Capture the cell that displays the provided text and extract its (x, y) central coordinate. 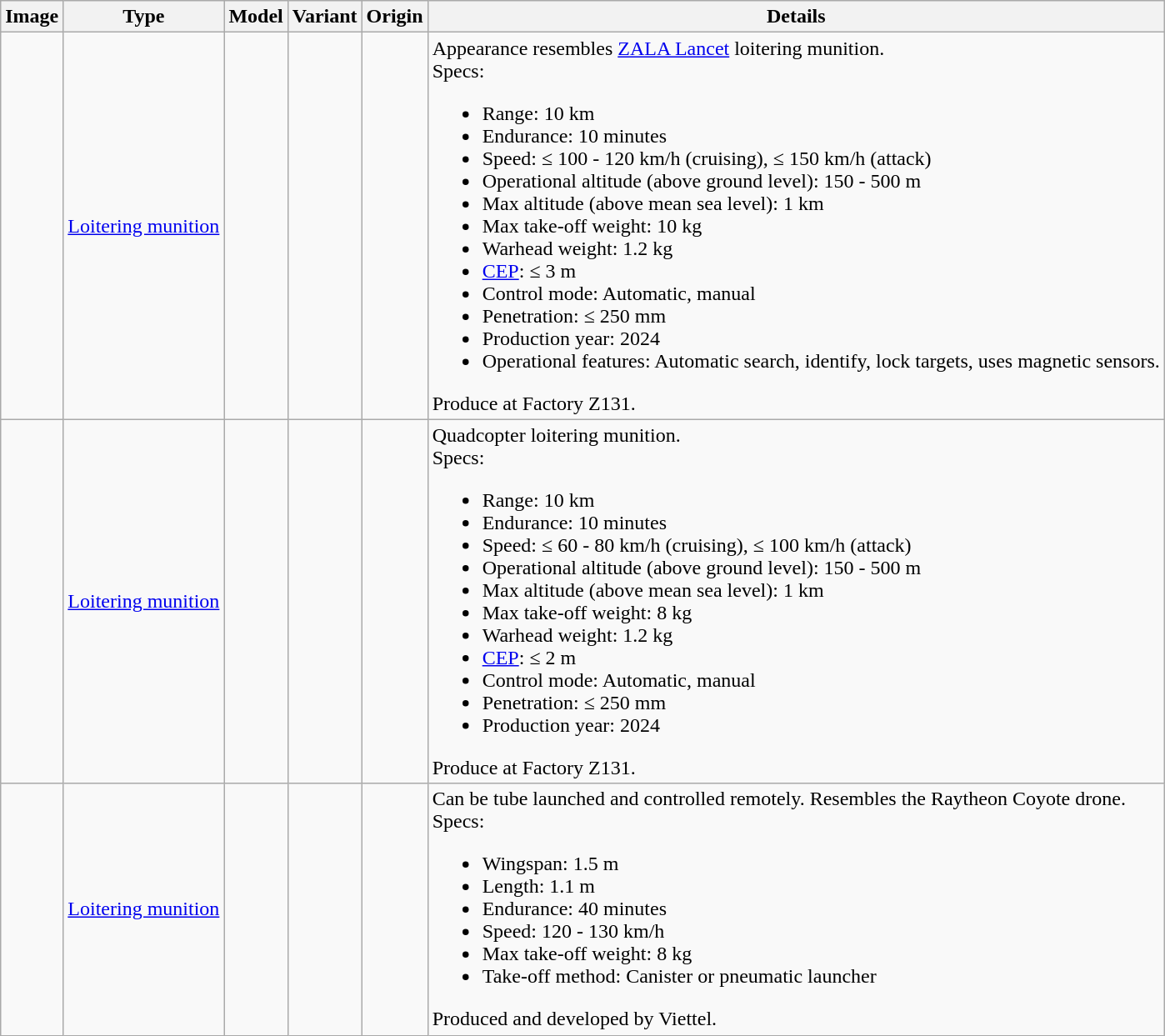
Details (796, 17)
Image (32, 17)
Model (256, 17)
Type (143, 17)
Variant (325, 17)
Origin (395, 17)
